Determine the (X, Y) coordinate at the center of the cell enclosing the given text.  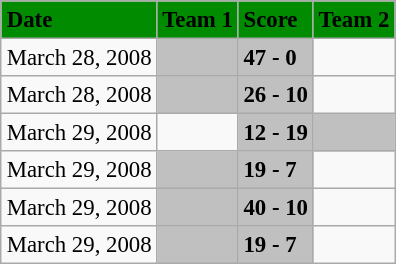
Team 2 (354, 20)
Score (276, 20)
26 - 10 (276, 95)
12 - 19 (276, 133)
47 - 0 (276, 57)
Team 1 (198, 20)
Date (78, 20)
40 - 10 (276, 208)
